Identify which cell holds the provided text, then report its (x, y) central coordinate. 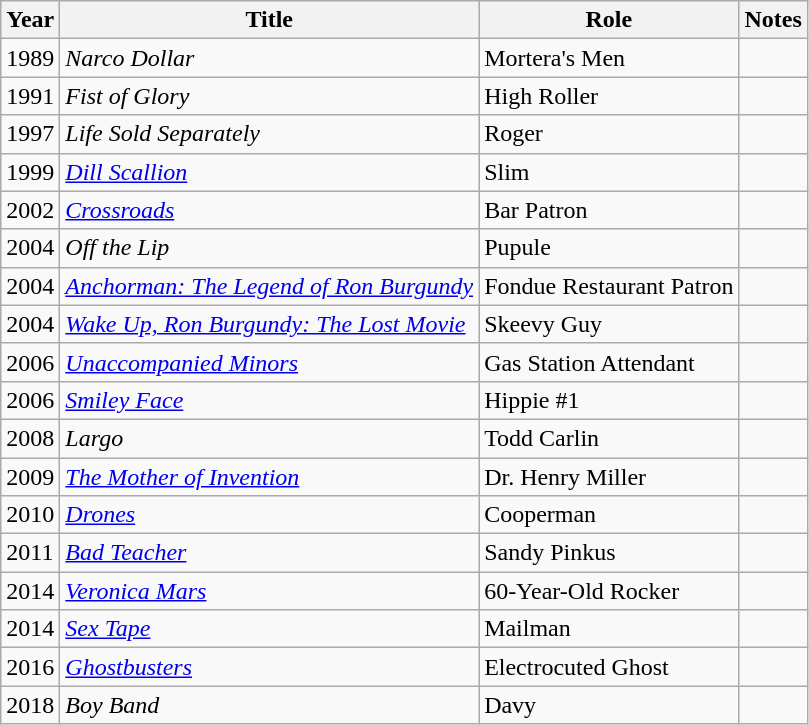
Year (30, 20)
2016 (30, 667)
Anchorman: The Legend of Ron Burgundy (270, 286)
Largo (270, 438)
Cooperman (609, 515)
Pupule (609, 248)
2011 (30, 553)
Gas Station Attendant (609, 362)
High Roller (609, 96)
Fist of Glory (270, 96)
2002 (30, 210)
Davy (609, 705)
Veronica Mars (270, 591)
Todd Carlin (609, 438)
1999 (30, 172)
Crossroads (270, 210)
Title (270, 20)
Fondue Restaurant Patron (609, 286)
Drones (270, 515)
Sex Tape (270, 629)
Role (609, 20)
Bad Teacher (270, 553)
1991 (30, 96)
Notes (773, 20)
Electrocuted Ghost (609, 667)
Boy Band (270, 705)
The Mother of Invention (270, 477)
Wake Up, Ron Burgundy: The Lost Movie (270, 324)
2018 (30, 705)
2009 (30, 477)
Dr. Henry Miller (609, 477)
Hippie #1 (609, 400)
1997 (30, 134)
2008 (30, 438)
Slim (609, 172)
Mailman (609, 629)
1989 (30, 58)
Mortera's Men (609, 58)
Roger (609, 134)
Unaccompanied Minors (270, 362)
Smiley Face (270, 400)
Sandy Pinkus (609, 553)
Skeevy Guy (609, 324)
Bar Patron (609, 210)
Life Sold Separately (270, 134)
2010 (30, 515)
60-Year-Old Rocker (609, 591)
Ghostbusters (270, 667)
Off the Lip (270, 248)
Dill Scallion (270, 172)
Narco Dollar (270, 58)
